Scan for the cell matching the given text and deliver its (x, y) coordinate at center. 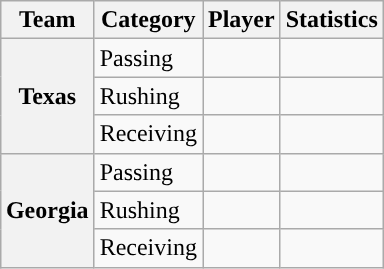
Player (241, 20)
Team (47, 20)
Georgia (47, 210)
Statistics (332, 20)
Category (148, 20)
Texas (47, 96)
